Output the (X, Y) coordinate of the center of the cell containing the given text.  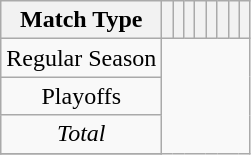
Total (82, 134)
Match Type (82, 20)
Regular Season (82, 58)
Playoffs (82, 96)
